Identify which cell holds the provided text, then report its [X, Y] central coordinate. 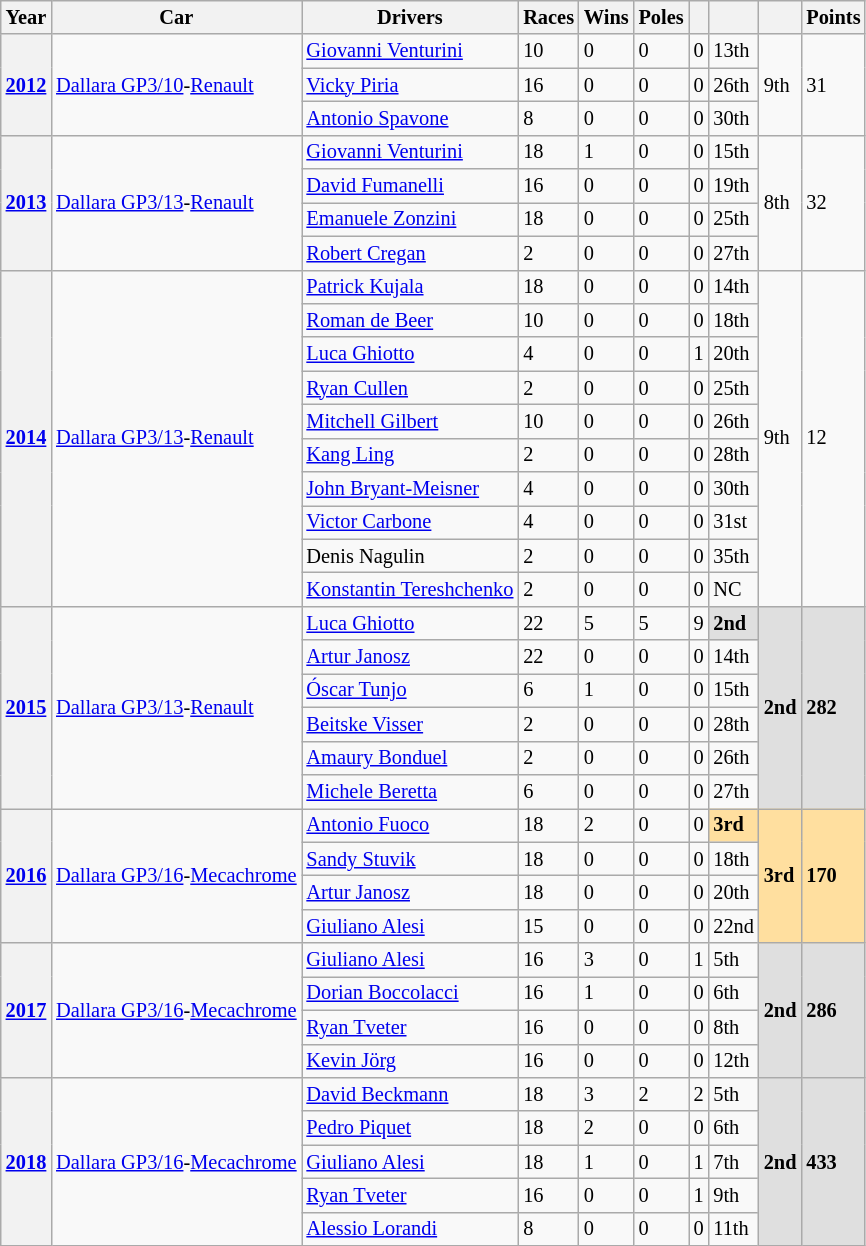
Dorian Boccolacci [410, 993]
Amaury Bonduel [410, 758]
Car [176, 17]
Michele Beretta [410, 791]
31st [733, 522]
15 [548, 926]
2012 [26, 84]
32 [833, 202]
2013 [26, 202]
Wins [606, 17]
Mitchell Gilbert [410, 421]
22nd [733, 926]
David Fumanelli [410, 186]
2015 [26, 707]
12th [733, 1061]
John Bryant-Meisner [410, 489]
Poles [662, 17]
Roman de Beer [410, 320]
2018 [26, 1161]
Races [548, 17]
Alessio Lorandi [410, 1229]
433 [833, 1161]
31 [833, 84]
170 [833, 876]
NC [733, 589]
Antonio Spavone [410, 118]
Dallara GP3/10-Renault [176, 84]
13th [733, 51]
2016 [26, 876]
7th [733, 1162]
9 [699, 623]
2014 [26, 438]
282 [833, 707]
Kevin Jörg [410, 1061]
19th [733, 186]
Victor Carbone [410, 522]
Ryan Cullen [410, 388]
Robert Cregan [410, 253]
Patrick Kujala [410, 287]
Emanuele Zonzini [410, 219]
Konstantin Tereshchenko [410, 589]
Vicky Piria [410, 85]
2017 [26, 1010]
286 [833, 1010]
Beitske Visser [410, 724]
Óscar Tunjo [410, 690]
Sandy Stuvik [410, 859]
David Beckmann [410, 1094]
Pedro Piquet [410, 1128]
Antonio Fuoco [410, 825]
Denis Nagulin [410, 556]
Kang Ling [410, 455]
Points [833, 17]
Drivers [410, 17]
35th [733, 556]
Year [26, 17]
11th [733, 1229]
12 [833, 438]
